Identify which cell holds the provided text, then report its (X, Y) central coordinate. 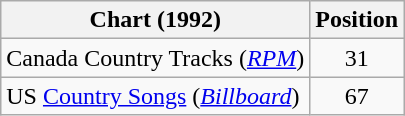
67 (357, 96)
Position (357, 20)
Chart (1992) (156, 20)
Canada Country Tracks (RPM) (156, 58)
US Country Songs (Billboard) (156, 96)
31 (357, 58)
